Identify which cell holds the provided text, then report its (X, Y) central coordinate. 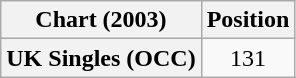
UK Singles (OCC) (101, 58)
Chart (2003) (101, 20)
131 (248, 58)
Position (248, 20)
